Provide the [X, Y] coordinate of the cell's center where the given text is located.  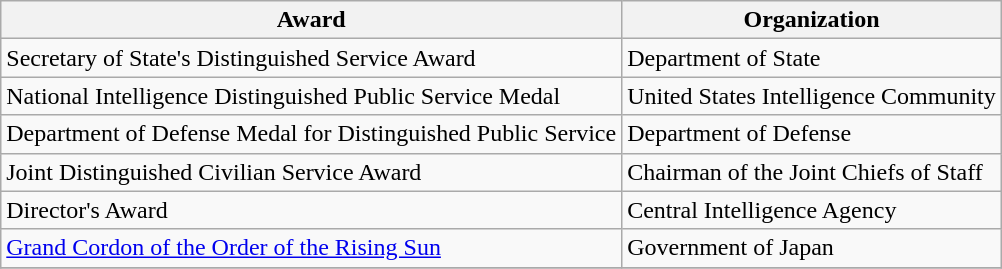
Chairman of the Joint Chiefs of Staff [812, 172]
Joint Distinguished Civilian Service Award [312, 172]
Department of Defense Medal for Distinguished Public Service [312, 134]
Director's Award [312, 210]
United States Intelligence Community [812, 96]
Central Intelligence Agency [812, 210]
Government of Japan [812, 248]
Department of State [812, 58]
Secretary of State's Distinguished Service Award [312, 58]
Organization [812, 20]
Department of Defense [812, 134]
National Intelligence Distinguished Public Service Medal [312, 96]
Grand Cordon of the Order of the Rising Sun [312, 248]
Award [312, 20]
